Provide the (X, Y) coordinate of the cell's center where the given text is located.  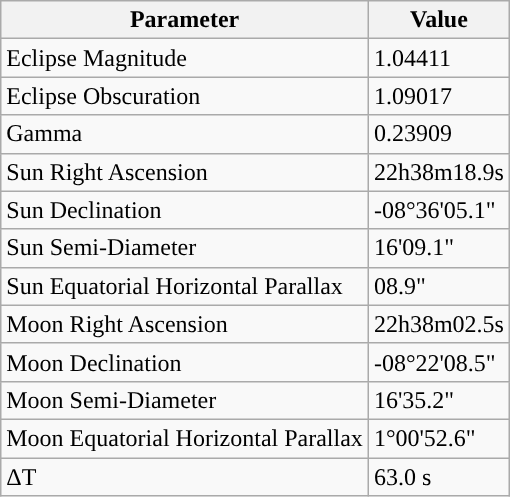
16'09.1" (438, 248)
-08°22'08.5" (438, 362)
Value (438, 20)
22h38m18.9s (438, 172)
Sun Right Ascension (185, 172)
Moon Semi-Diameter (185, 400)
Moon Right Ascension (185, 324)
-08°36'05.1" (438, 210)
08.9" (438, 286)
16'35.2" (438, 400)
Parameter (185, 20)
1.09017 (438, 96)
22h38m02.5s (438, 324)
Moon Declination (185, 362)
Sun Declination (185, 210)
63.0 s (438, 477)
ΔT (185, 477)
Sun Semi-Diameter (185, 248)
Eclipse Magnitude (185, 58)
Eclipse Obscuration (185, 96)
Moon Equatorial Horizontal Parallax (185, 438)
0.23909 (438, 134)
Sun Equatorial Horizontal Parallax (185, 286)
Gamma (185, 134)
1°00'52.6" (438, 438)
1.04411 (438, 58)
